Return [x, y] of the center of cell containing provided text 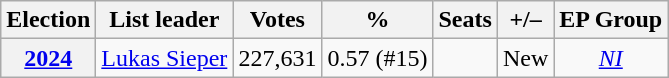
Lukas Sieper [164, 58]
New [525, 58]
Seats [465, 20]
Election [48, 20]
0.57 (#15) [378, 58]
NI [611, 58]
2024 [48, 58]
+/– [525, 20]
EP Group [611, 20]
227,631 [278, 58]
Votes [278, 20]
List leader [164, 20]
% [378, 20]
